For the text-containing cell, return its midpoint in (X, Y) coordinate format. 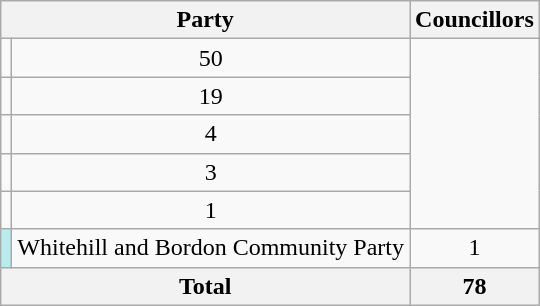
Party (206, 20)
50 (211, 58)
Councillors (475, 20)
3 (211, 172)
Whitehill and Bordon Community Party (211, 248)
78 (475, 286)
Total (206, 286)
4 (211, 134)
19 (211, 96)
